Locate the cell with the specified text and output its [x, y] center coordinate. 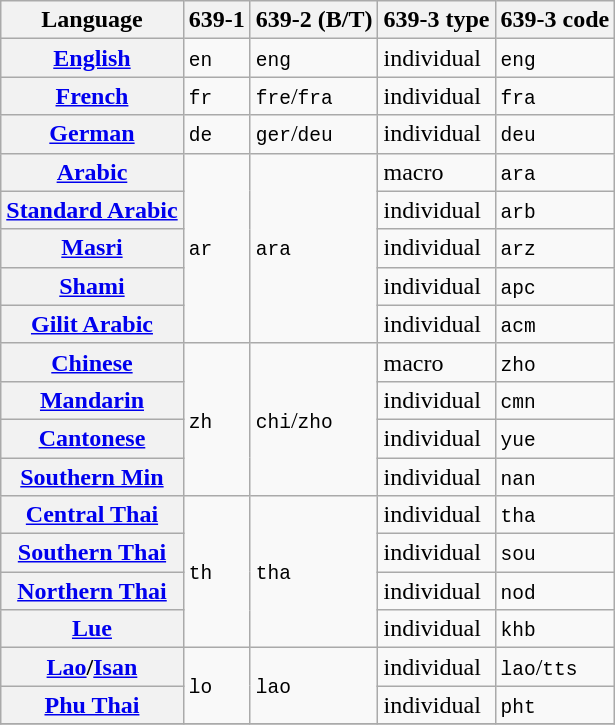
Shami [92, 286]
English [92, 58]
zho [555, 362]
ger/deu [314, 134]
ar [216, 248]
Language [92, 20]
yue [555, 438]
chi/zho [314, 419]
nan [555, 477]
lao [314, 686]
apc [555, 286]
fre/fra [314, 96]
639-3 type [436, 20]
fra [555, 96]
Cantonese [92, 438]
th [216, 572]
zh [216, 419]
Lao/Isan [92, 667]
Mandarin [92, 400]
Northern Thai [92, 591]
deu [555, 134]
lo [216, 686]
Gilit Arabic [92, 324]
Standard Arabic [92, 210]
Phu Thai [92, 705]
639-3 code [555, 20]
Lue [92, 629]
Central Thai [92, 515]
Chinese [92, 362]
de [216, 134]
acm [555, 324]
en [216, 58]
German [92, 134]
fr [216, 96]
French [92, 96]
cmn [555, 400]
639-2 (B/T) [314, 20]
Masri [92, 248]
pht [555, 705]
Southern Min [92, 477]
Southern Thai [92, 553]
arb [555, 210]
lao/tts [555, 667]
639-1 [216, 20]
arz [555, 248]
khb [555, 629]
Arabic [92, 172]
sou [555, 553]
nod [555, 591]
